Identify which cell holds the provided text, then report its [x, y] central coordinate. 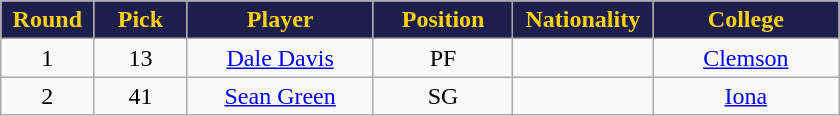
41 [140, 96]
Position [443, 20]
SG [443, 96]
Sean Green [280, 96]
PF [443, 58]
1 [48, 58]
2 [48, 96]
College [746, 20]
Iona [746, 96]
Dale Davis [280, 58]
Nationality [583, 20]
Clemson [746, 58]
Pick [140, 20]
13 [140, 58]
Round [48, 20]
Player [280, 20]
